Return [x, y] of the center of cell containing provided text 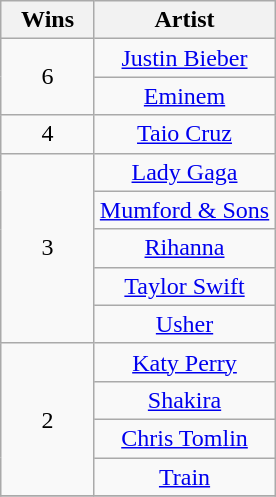
Train [184, 477]
Wins [48, 20]
Usher [184, 324]
2 [48, 419]
Rihanna [184, 248]
Justin Bieber [184, 58]
Lady Gaga [184, 172]
3 [48, 248]
4 [48, 134]
Chris Tomlin [184, 438]
Katy Perry [184, 362]
Mumford & Sons [184, 210]
6 [48, 77]
Taylor Swift [184, 286]
Artist [184, 20]
Shakira [184, 400]
Taio Cruz [184, 134]
Eminem [184, 96]
